From the cell containing the given text, extract its center point as [x, y] coordinate. 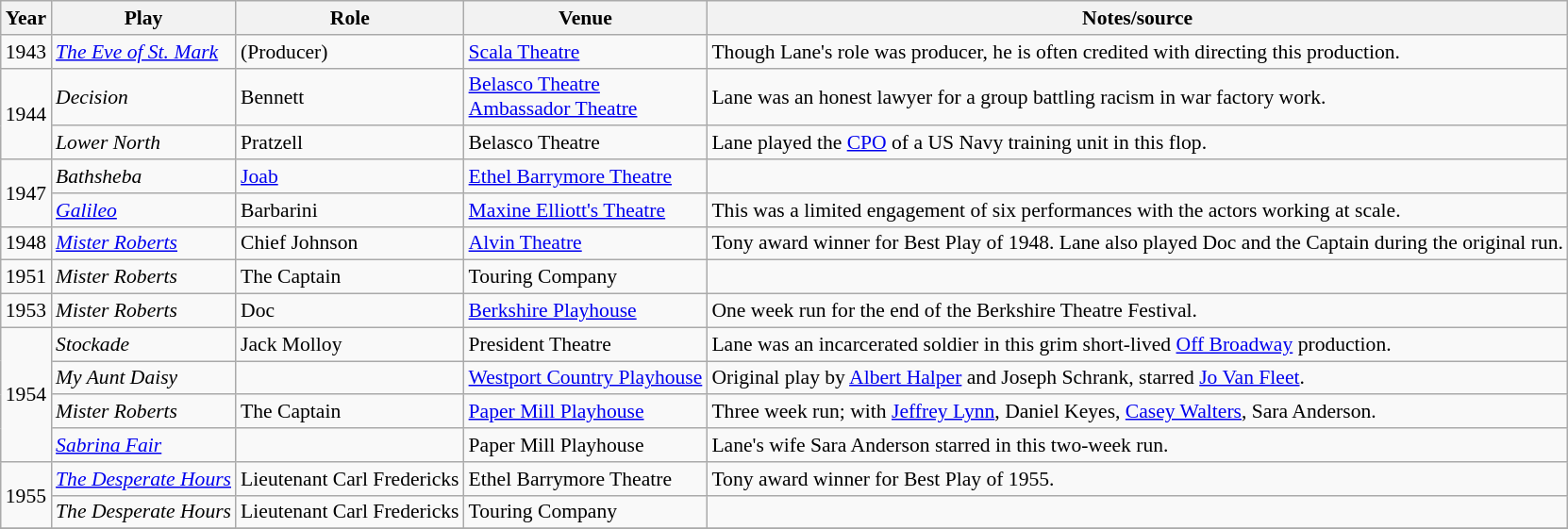
Joab [350, 176]
1954 [26, 394]
This was a limited engagement of six performances with the actors working at scale. [1138, 210]
Barbarini [350, 210]
(Producer) [350, 52]
Bennett [350, 96]
1947 [26, 192]
Tony award winner for Best Play of 1948. Lane also played Doc and the Captain during the original run. [1138, 243]
Chief Johnson [350, 243]
Venue [586, 18]
Though Lane's role was producer, he is often credited with directing this production. [1138, 52]
Maxine Elliott's Theatre [586, 210]
Berkshire Playhouse [586, 311]
Doc [350, 311]
Notes/source [1138, 18]
Pratzell [350, 143]
President Theatre [586, 344]
Tony award winner for Best Play of 1955. [1138, 479]
Lane was an incarcerated soldier in this grim short-lived Off Broadway production. [1138, 344]
Lower North [143, 143]
Scala Theatre [586, 52]
Sabrina Fair [143, 445]
Lane was an honest lawyer for a group battling racism in war factory work. [1138, 96]
Jack Molloy [350, 344]
Westport Country Playhouse [586, 378]
Lane played the CPO of a US Navy training unit in this flop. [1138, 143]
1948 [26, 243]
Stockade [143, 344]
The Eve of St. Mark [143, 52]
1943 [26, 52]
Year [26, 18]
1944 [26, 113]
Galileo [143, 210]
1955 [26, 496]
Lane's wife Sara Anderson starred in this two-week run. [1138, 445]
1953 [26, 311]
Alvin Theatre [586, 243]
Play [143, 18]
Role [350, 18]
My Aunt Daisy [143, 378]
Belasco Theatre [586, 143]
One week run for the end of the Berkshire Theatre Festival. [1138, 311]
Decision [143, 96]
Bathsheba [143, 176]
Three week run; with Jeffrey Lynn, Daniel Keyes, Casey Walters, Sara Anderson. [1138, 412]
1951 [26, 277]
Original play by Albert Halper and Joseph Schrank, starred Jo Van Fleet. [1138, 378]
Belasco TheatreAmbassador Theatre [586, 96]
